Determine the [X, Y] coordinate at the center of the cell enclosing the given text.  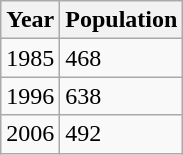
Population [122, 20]
Year [30, 20]
468 [122, 58]
492 [122, 134]
638 [122, 96]
1985 [30, 58]
1996 [30, 96]
2006 [30, 134]
